Detect which cell encompasses the target text, then output its [x, y] center coordinate. 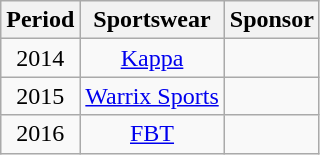
Sponsor [272, 20]
Sportswear [152, 20]
2015 [40, 96]
Kappa [152, 58]
Period [40, 20]
2016 [40, 134]
2014 [40, 58]
Warrix Sports [152, 96]
FBT [152, 134]
